Extract the (x, y) coordinate from the center of the cell holding the provided text.  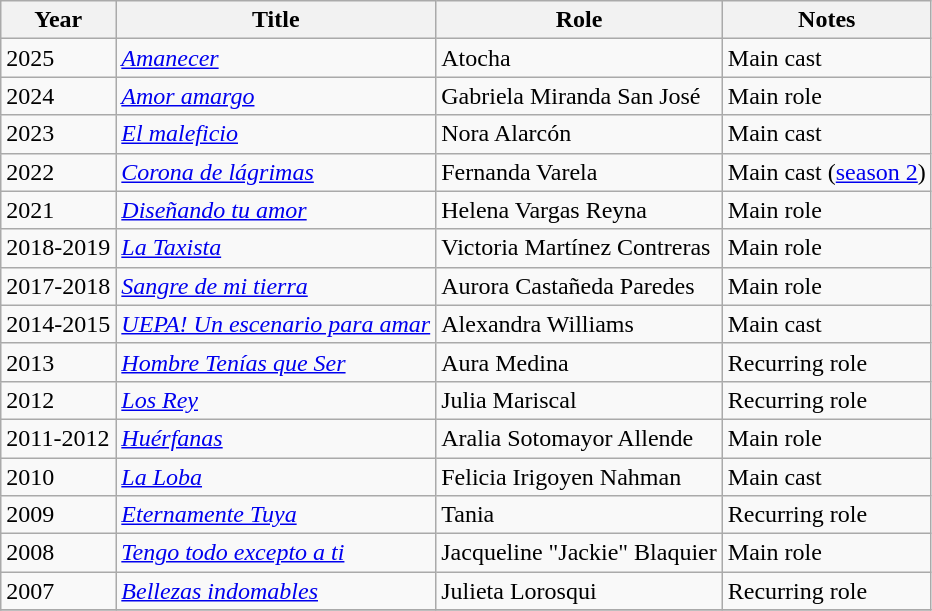
Felicia Irigoyen Nahman (580, 477)
El maleficio (276, 134)
Jacqueline "Jackie" Blaquier (580, 553)
Helena Vargas Reyna (580, 210)
Nora Alarcón (580, 134)
Los Rey (276, 400)
2012 (58, 400)
2007 (58, 591)
Tania (580, 515)
Aurora Castañeda Paredes (580, 286)
Atocha (580, 58)
Julia Mariscal (580, 400)
2009 (58, 515)
Aura Medina (580, 362)
Title (276, 20)
2021 (58, 210)
2008 (58, 553)
Huérfanas (276, 438)
Year (58, 20)
Julieta Lorosqui (580, 591)
Gabriela Miranda San José (580, 96)
2017-2018 (58, 286)
2018-2019 (58, 248)
Sangre de mi tierra (276, 286)
2022 (58, 172)
2025 (58, 58)
Aralia Sotomayor Allende (580, 438)
Main cast (season 2) (826, 172)
Corona de lágrimas (276, 172)
2011-2012 (58, 438)
Eternamente Tuya (276, 515)
Bellezas indomables (276, 591)
Diseñando tu amor (276, 210)
Fernanda Varela (580, 172)
2010 (58, 477)
La Loba (276, 477)
Notes (826, 20)
2024 (58, 96)
2023 (58, 134)
2014-2015 (58, 324)
Victoria Martínez Contreras (580, 248)
La Taxista (276, 248)
Alexandra Williams (580, 324)
Hombre Tenías que Ser (276, 362)
Tengo todo excepto a ti (276, 553)
2013 (58, 362)
Role (580, 20)
UEPA! Un escenario para amar (276, 324)
Amanecer (276, 58)
Amor amargo (276, 96)
